Determine the (X, Y) coordinate at the center of the cell enclosing the given text.  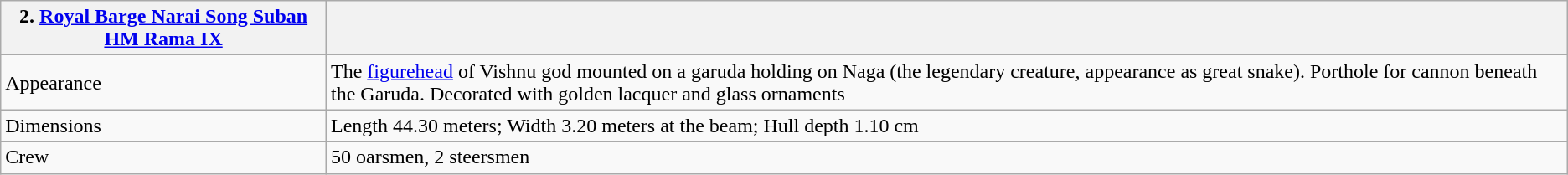
2. Royal Barge Narai Song Suban HM Rama IX (164, 28)
50 oarsmen, 2 steersmen (946, 157)
Length 44.30 meters; Width 3.20 meters at the beam; Hull depth 1.10 cm (946, 126)
Dimensions (164, 126)
Appearance (164, 82)
Crew (164, 157)
